Identify which cell holds the provided text, then report its (X, Y) central coordinate. 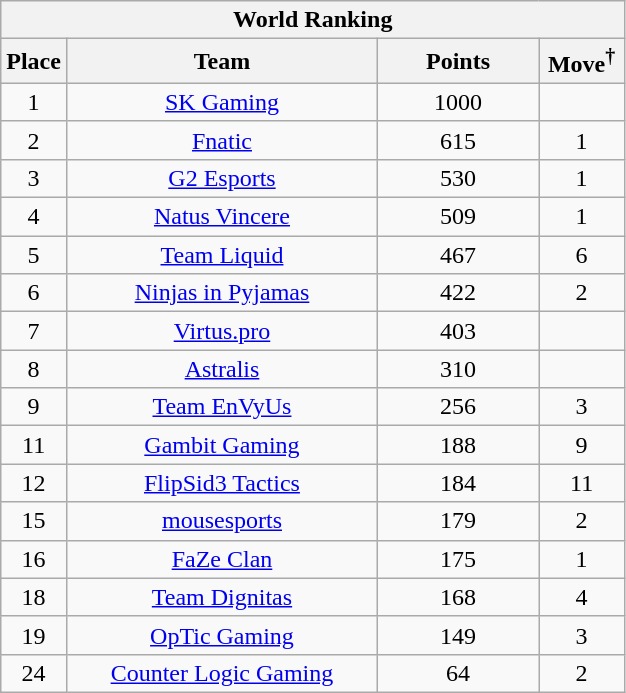
Points (458, 62)
509 (458, 217)
530 (458, 178)
Team EnVyUs (222, 407)
16 (34, 559)
467 (458, 255)
OpTic Gaming (222, 635)
SK Gaming (222, 102)
World Ranking (313, 20)
G2 Esports (222, 178)
Place (34, 62)
Ninjas in Pyjamas (222, 293)
24 (34, 673)
1000 (458, 102)
Astralis (222, 369)
188 (458, 445)
Team Dignitas (222, 597)
615 (458, 140)
Team (222, 62)
179 (458, 521)
Counter Logic Gaming (222, 673)
175 (458, 559)
184 (458, 483)
FaZe Clan (222, 559)
Team Liquid (222, 255)
Fnatic (222, 140)
19 (34, 635)
8 (34, 369)
FlipSid3 Tactics (222, 483)
15 (34, 521)
Natus Vincere (222, 217)
5 (34, 255)
Move† (582, 62)
422 (458, 293)
Gambit Gaming (222, 445)
7 (34, 331)
12 (34, 483)
256 (458, 407)
168 (458, 597)
mousesports (222, 521)
18 (34, 597)
403 (458, 331)
Virtus.pro (222, 331)
64 (458, 673)
149 (458, 635)
310 (458, 369)
